Return the [X, Y] coordinate for the center point of the cell that contains the specified text.  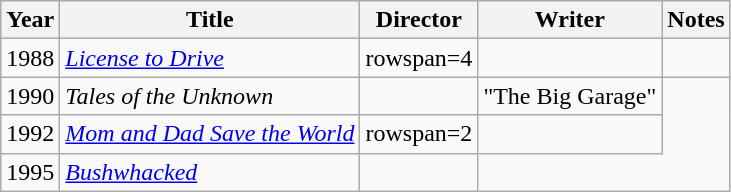
Title [210, 20]
Bushwhacked [210, 172]
Writer [570, 20]
1990 [30, 96]
rowspan=4 [419, 58]
1995 [30, 172]
Director [419, 20]
1988 [30, 58]
License to Drive [210, 58]
Tales of the Unknown [210, 96]
Mom and Dad Save the World [210, 134]
Notes [696, 20]
1992 [30, 134]
rowspan=2 [419, 134]
"The Big Garage" [570, 96]
Year [30, 20]
